Find where the given text appears and provide that cell's center as (X, Y) coordinate. 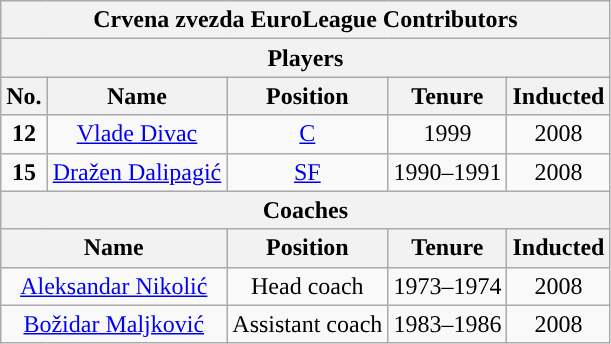
Coaches (306, 210)
1990–1991 (448, 172)
Aleksandar Nikolić (114, 286)
Players (306, 58)
Božidar Maljković (114, 324)
Head coach (308, 286)
1983–1986 (448, 324)
No. (24, 96)
C (308, 134)
15 (24, 172)
1973–1974 (448, 286)
Assistant coach (308, 324)
1999 (448, 134)
Dražen Dalipagić (137, 172)
SF (308, 172)
Vlade Divac (137, 134)
Crvena zvezda EuroLeague Contributors (306, 20)
12 (24, 134)
